Provide the [x, y] coordinate of the cell's center where the given text is located.  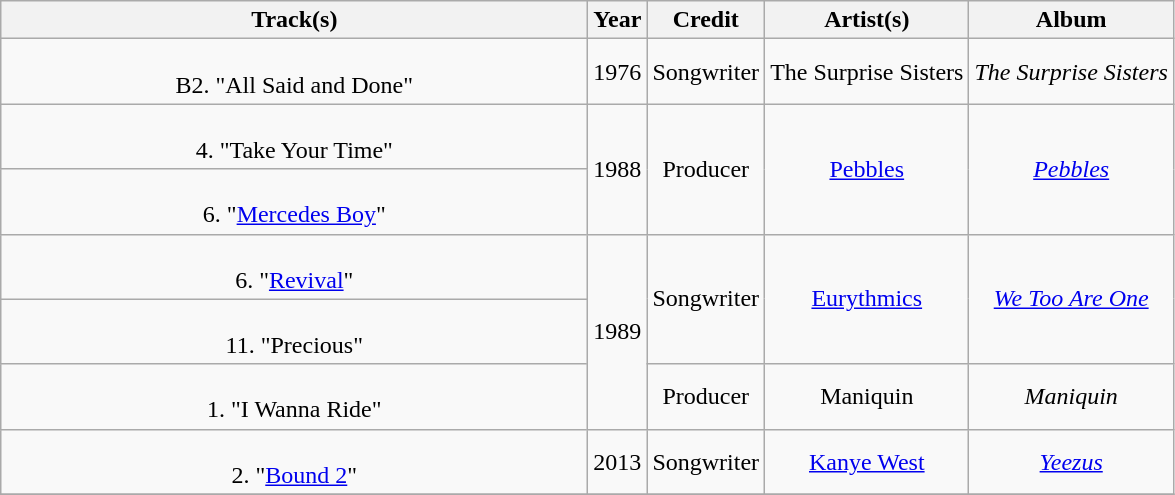
Track(s) [294, 20]
1988 [618, 169]
Yeezus [1071, 462]
6. "Revival" [294, 266]
Album [1071, 20]
2. "Bound 2" [294, 462]
1. "I Wanna Ride" [294, 396]
6. "Mercedes Boy" [294, 202]
11. "Precious" [294, 332]
B2. "All Said and Done" [294, 72]
Kanye West [867, 462]
1976 [618, 72]
Credit [706, 20]
Year [618, 20]
4. "Take Your Time" [294, 136]
2013 [618, 462]
Eurythmics [867, 299]
1989 [618, 332]
Artist(s) [867, 20]
We Too Are One [1071, 299]
